Search for the cell housing the specified text and yield its [X, Y] center coordinate. 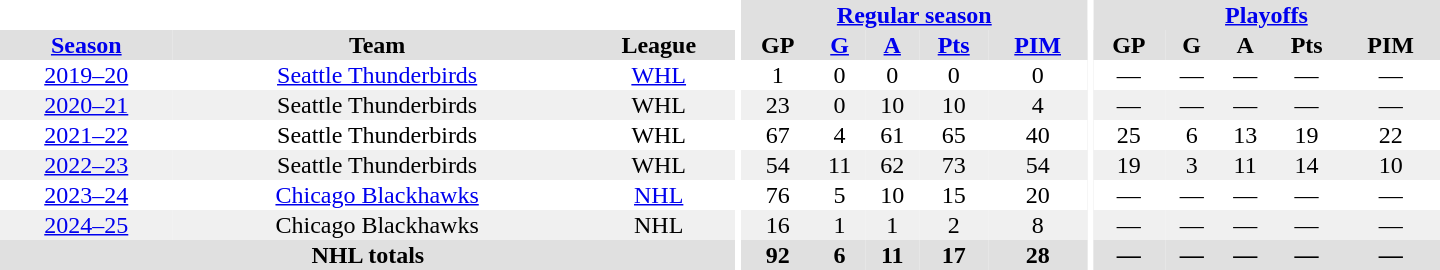
2024–25 [86, 225]
65 [954, 135]
2020–21 [86, 105]
20 [1037, 195]
15 [954, 195]
22 [1390, 135]
5 [840, 195]
73 [954, 165]
23 [778, 105]
Playoffs [1266, 15]
40 [1037, 135]
2 [954, 225]
Team [378, 45]
8 [1037, 225]
28 [1037, 255]
17 [954, 255]
2019–20 [86, 75]
14 [1306, 165]
67 [778, 135]
62 [892, 165]
76 [778, 195]
NHL totals [368, 255]
25 [1129, 135]
Regular season [914, 15]
61 [892, 135]
13 [1245, 135]
2021–22 [86, 135]
2022–23 [86, 165]
Season [86, 45]
3 [1192, 165]
92 [778, 255]
16 [778, 225]
2023–24 [86, 195]
League [659, 45]
